Identify which cell holds the provided text, then report its [x, y] central coordinate. 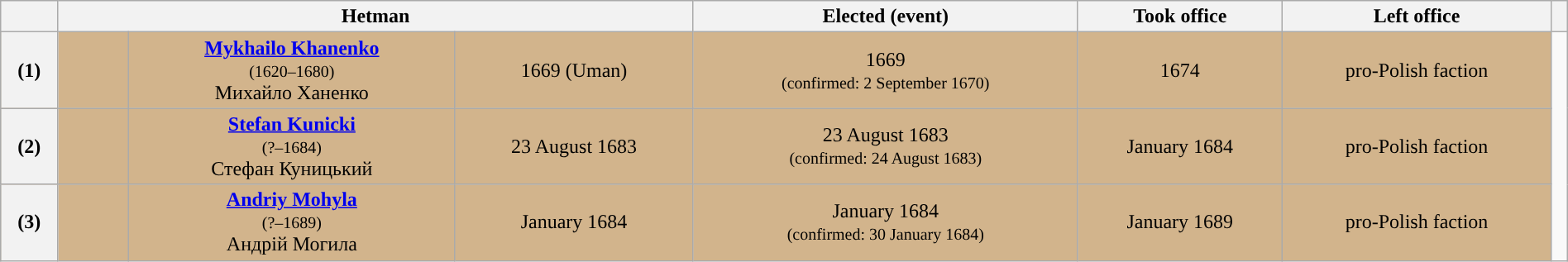
(2) [30, 146]
Hetman [375, 17]
Stefan Kunicki(?–1684)Стефан Куницький [292, 146]
Took office [1179, 17]
Mykhailo Khanenko(1620–1680)Михайло Ханенко [292, 70]
Left office [1416, 17]
(3) [30, 222]
January 1689 [1179, 222]
(1) [30, 70]
1669 (Uman) [574, 70]
Andriy Mohyla(?–1689)Андрій Могила [292, 222]
Elected (event) [885, 17]
1669(confirmed: 2 September 1670) [885, 70]
23 August 1683(confirmed: 24 August 1683) [885, 146]
23 August 1683 [574, 146]
January 1684(confirmed: 30 January 1684) [885, 222]
1674 [1179, 70]
